Locate the cell with the specified text and output its (x, y) center coordinate. 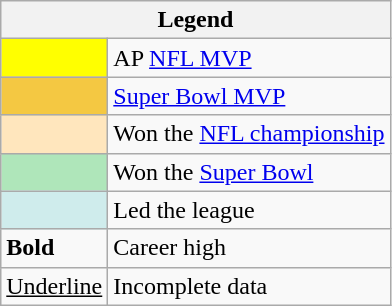
Career high (249, 248)
Incomplete data (249, 286)
Won the NFL championship (249, 134)
Won the Super Bowl (249, 172)
Underline (54, 286)
Led the league (249, 210)
Bold (54, 248)
Legend (196, 20)
Super Bowl MVP (249, 96)
AP NFL MVP (249, 58)
